Extract the (X, Y) coordinate from the center of the cell holding the provided text.  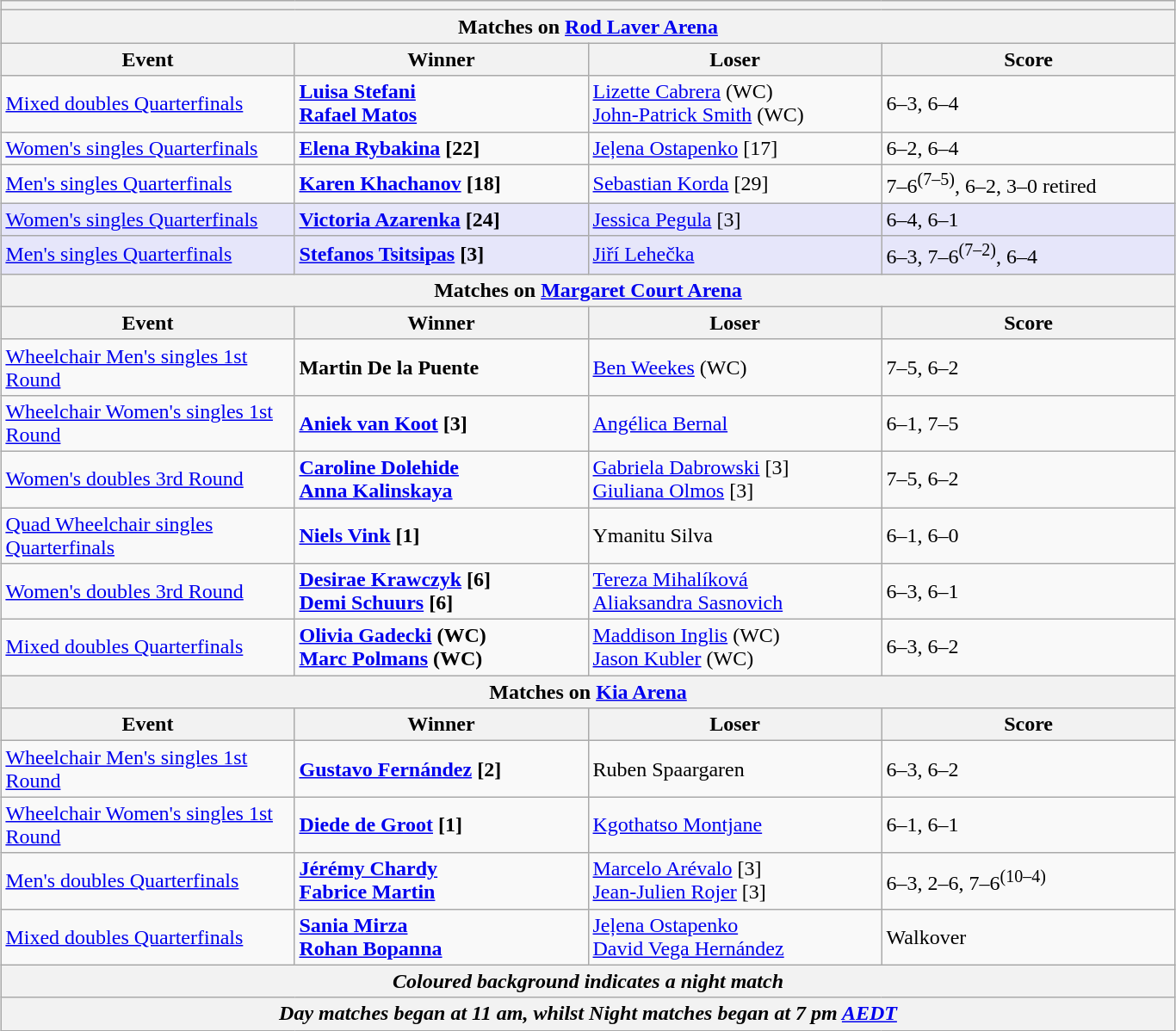
Kgothatso Montjane (735, 824)
Olivia Gadecki (WC) Marc Polmans (WC) (441, 647)
Jeļena Ostapenko [17] (735, 148)
Jeļena Ostapenko David Vega Hernández (735, 936)
6–1, 6–1 (1028, 824)
Niels Vink [1] (441, 535)
Diede de Groot [1] (441, 824)
Sebastian Korda [29] (735, 184)
Tereza Mihalíková Aliaksandra Sasnovich (735, 592)
Aniek van Koot [3] (441, 423)
6–3, 6–4 (1028, 103)
Jessica Pegula [3] (735, 219)
6–1, 7–5 (1028, 423)
Karen Khachanov [18] (441, 184)
Men's doubles Quarterfinals (148, 881)
Lizette Cabrera (WC) John-Patrick Smith (WC) (735, 103)
6–1, 6–0 (1028, 535)
Martin De la Puente (441, 367)
Quad Wheelchair singles Quarterfinals (148, 535)
Stefanos Tsitsipas [3] (441, 255)
6–2, 6–4 (1028, 148)
Matches on Margaret Court Arena (588, 290)
Ruben Spaargaren (735, 769)
6–3, 6–1 (1028, 592)
Day matches began at 11 am, whilst Night matches began at 7 pm AEDT (588, 1014)
Jiří Lehečka (735, 255)
Coloured background indicates a night match (588, 981)
Victoria Azarenka [24] (441, 219)
Sania Mirza Rohan Bopanna (441, 936)
Caroline Dolehide Anna Kalinskaya (441, 478)
6–3, 7–6(7–2), 6–4 (1028, 255)
Elena Rybakina [22] (441, 148)
6–3, 2–6, 7–6(10–4) (1028, 881)
Ymanitu Silva (735, 535)
Marcelo Arévalo [3] Jean-Julien Rojer [3] (735, 881)
Maddison Inglis (WC) Jason Kubler (WC) (735, 647)
Gustavo Fernández [2] (441, 769)
7–6(7–5), 6–2, 3–0 retired (1028, 184)
Walkover (1028, 936)
Gabriela Dabrowski [3] Giuliana Olmos [3] (735, 478)
Ben Weekes (WC) (735, 367)
Matches on Kia Arena (588, 692)
Desirae Krawczyk [6] Demi Schuurs [6] (441, 592)
Angélica Bernal (735, 423)
6–4, 6–1 (1028, 219)
Matches on Rod Laver Arena (588, 27)
Jérémy Chardy Fabrice Martin (441, 881)
Luisa Stefani Rafael Matos (441, 103)
